Capture the cell that displays the provided text and extract its [x, y] central coordinate. 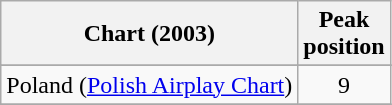
Peakposition [344, 34]
Poland (Polish Airplay Chart) [150, 85]
Chart (2003) [150, 34]
9 [344, 85]
